Output the (X, Y) coordinate of the center of the cell containing the given text.  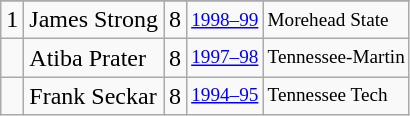
Frank Seckar (94, 96)
1994–95 (225, 96)
James Strong (94, 20)
Atiba Prater (94, 58)
1 (12, 20)
Tennessee Tech (336, 96)
1998–99 (225, 20)
Tennessee-Martin (336, 58)
Morehead State (336, 20)
1997–98 (225, 58)
